Identify which cell holds the provided text, then report its (x, y) central coordinate. 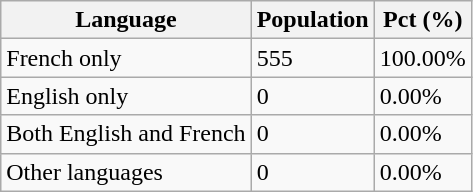
French only (126, 58)
English only (126, 96)
Other languages (126, 172)
Both English and French (126, 134)
555 (312, 58)
Population (312, 20)
Language (126, 20)
Pct (%) (422, 20)
100.00% (422, 58)
